Capture the cell that displays the provided text and extract its (X, Y) central coordinate. 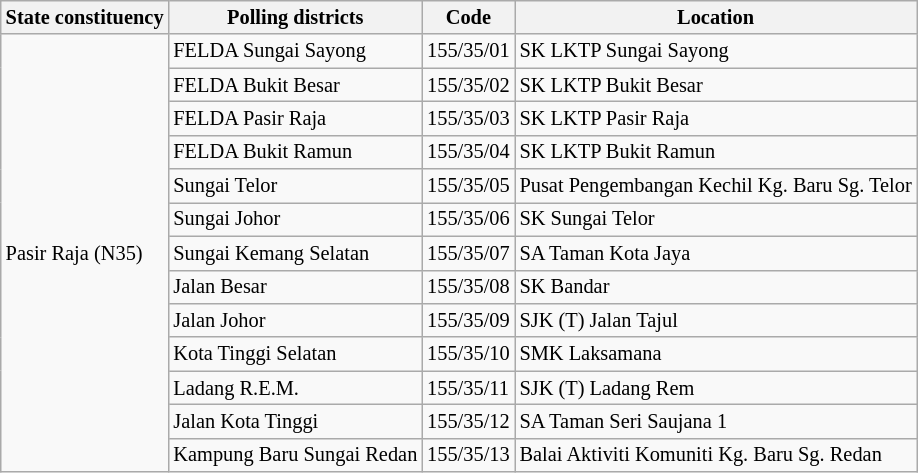
Sungai Telor (295, 186)
FELDA Bukit Ramun (295, 152)
Jalan Johor (295, 320)
SK LKTP Sungai Sayong (716, 51)
155/35/03 (468, 118)
SK Sungai Telor (716, 219)
SJK (T) Jalan Tajul (716, 320)
155/35/09 (468, 320)
SMK Laksamana (716, 354)
Sungai Kemang Selatan (295, 253)
155/35/12 (468, 421)
SK Bandar (716, 287)
Jalan Besar (295, 287)
SJK (T) Ladang Rem (716, 388)
155/35/05 (468, 186)
Pasir Raja (N35) (85, 253)
Balai Aktiviti Komuniti Kg. Baru Sg. Redan (716, 455)
FELDA Bukit Besar (295, 85)
155/35/10 (468, 354)
State constituency (85, 17)
155/35/11 (468, 388)
Code (468, 17)
Kota Tinggi Selatan (295, 354)
Kampung Baru Sungai Redan (295, 455)
SA Taman Seri Saujana 1 (716, 421)
155/35/13 (468, 455)
FELDA Pasir Raja (295, 118)
Ladang R.E.M. (295, 388)
SA Taman Kota Jaya (716, 253)
SK LKTP Bukit Ramun (716, 152)
Polling districts (295, 17)
FELDA Sungai Sayong (295, 51)
155/35/07 (468, 253)
Pusat Pengembangan Kechil Kg. Baru Sg. Telor (716, 186)
Location (716, 17)
155/35/06 (468, 219)
SK LKTP Bukit Besar (716, 85)
SK LKTP Pasir Raja (716, 118)
155/35/02 (468, 85)
155/35/08 (468, 287)
Sungai Johor (295, 219)
Jalan Kota Tinggi (295, 421)
155/35/01 (468, 51)
155/35/04 (468, 152)
